Extract the (X, Y) coordinate from the center of the cell holding the provided text.  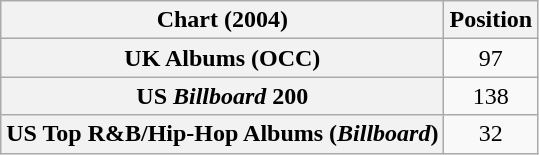
32 (491, 134)
Chart (2004) (222, 20)
Position (491, 20)
US Billboard 200 (222, 96)
97 (491, 58)
UK Albums (OCC) (222, 58)
138 (491, 96)
US Top R&B/Hip-Hop Albums (Billboard) (222, 134)
